Detect which cell encompasses the target text, then output its [x, y] center coordinate. 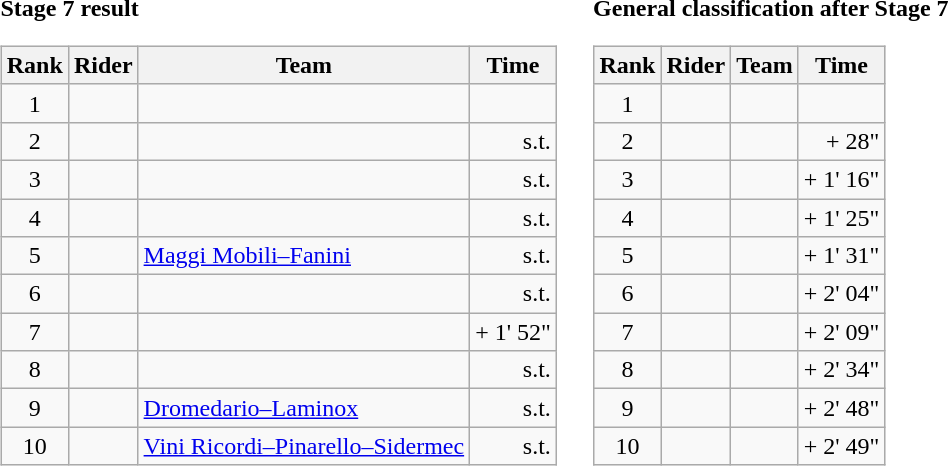
+ 2' 48" [842, 408]
+ 1' 52" [514, 332]
Vini Ricordi–Pinarello–Sidermec [304, 446]
+ 2' 49" [842, 446]
+ 2' 09" [842, 332]
+ 28" [842, 141]
+ 2' 34" [842, 370]
+ 1' 25" [842, 217]
Dromedario–Laminox [304, 408]
Maggi Mobili–Fanini [304, 256]
+ 2' 04" [842, 294]
+ 1' 16" [842, 179]
+ 1' 31" [842, 256]
